Detect which cell encompasses the target text, then output its [x, y] center coordinate. 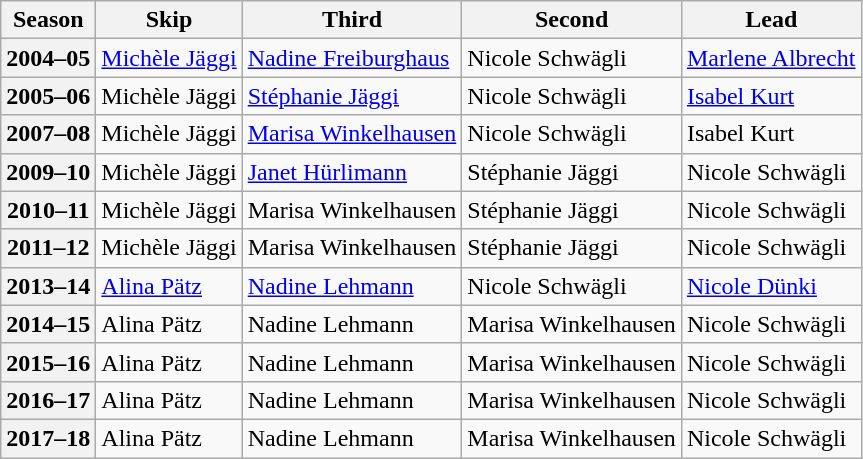
2017–18 [48, 438]
Third [352, 20]
Marlene Albrecht [771, 58]
Second [572, 20]
2011–12 [48, 248]
2015–16 [48, 362]
Lead [771, 20]
Janet Hürlimann [352, 172]
2007–08 [48, 134]
2014–15 [48, 324]
2005–06 [48, 96]
Season [48, 20]
2016–17 [48, 400]
2013–14 [48, 286]
Nicole Dünki [771, 286]
2009–10 [48, 172]
Nadine Freiburghaus [352, 58]
2004–05 [48, 58]
Skip [169, 20]
2010–11 [48, 210]
